Return the [x, y] coordinate for the center point of the cell that contains the specified text.  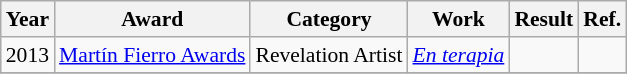
Work [458, 19]
Result [544, 19]
Award [152, 19]
Martín Fierro Awards [152, 55]
Revelation Artist [328, 55]
Year [28, 19]
En terapia [458, 55]
Category [328, 19]
2013 [28, 55]
Ref. [602, 19]
